Extract the [X, Y] coordinate from the center of the cell holding the provided text.  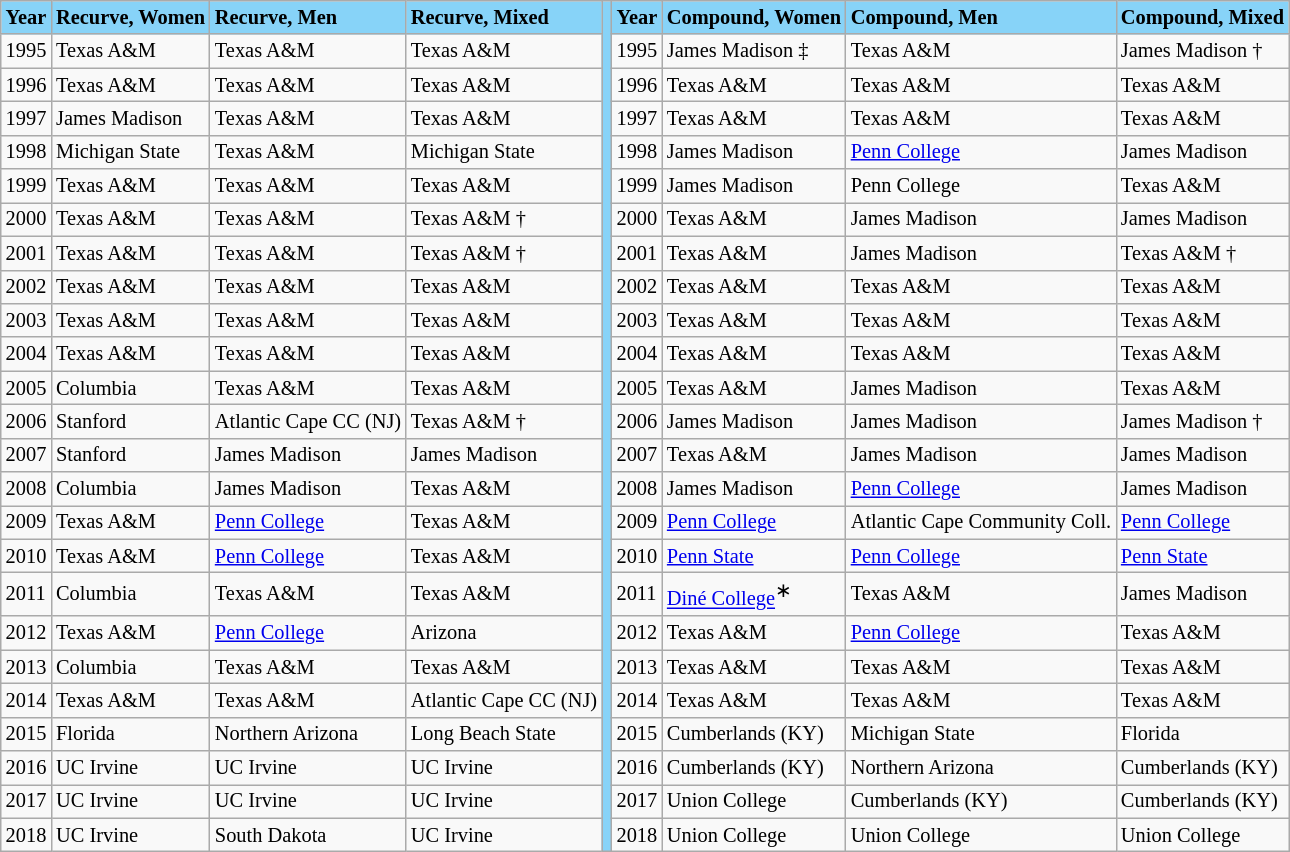
Atlantic Cape Community Coll. [981, 522]
Long Beach State [504, 734]
Compound, Men [981, 17]
South Dakota [308, 835]
Compound, Women [754, 17]
Diné College∗ [754, 594]
Compound, Mixed [1202, 17]
James Madison ‡ [754, 51]
Recurve, Mixed [504, 17]
Arizona [504, 633]
Recurve, Men [308, 17]
Recurve, Women [130, 17]
